Return the [X, Y] coordinate for the center point of the cell that contains the specified text.  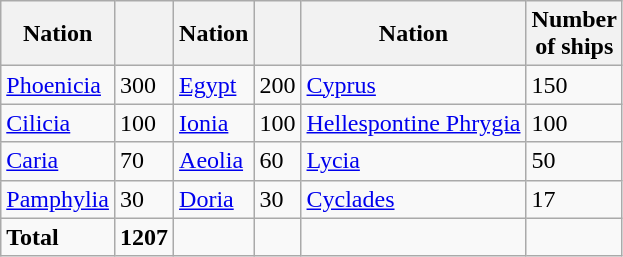
Lycia [414, 161]
1207 [144, 237]
300 [144, 85]
Cilicia [58, 123]
Caria [58, 161]
Egypt [214, 85]
60 [278, 161]
Number of ships [574, 34]
Hellespontine Phrygia [414, 123]
Pamphylia [58, 199]
Cyclades [414, 199]
Doria [214, 199]
Total [58, 237]
Ionia [214, 123]
Cyprus [414, 85]
150 [574, 85]
Aeolia [214, 161]
70 [144, 161]
200 [278, 85]
Phoenicia [58, 85]
17 [574, 199]
50 [574, 161]
